From the cell containing the given text, extract its center point as [x, y] coordinate. 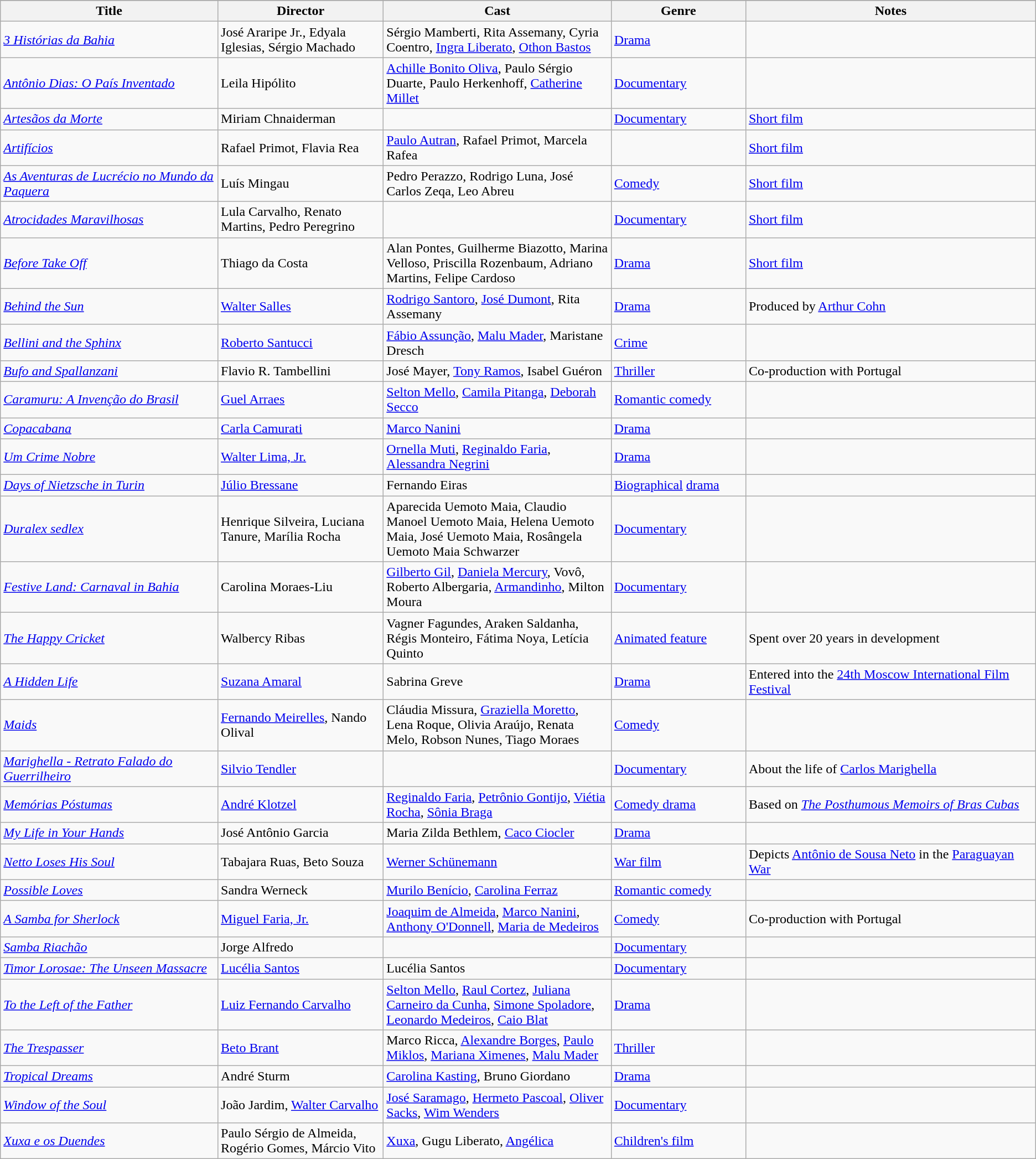
Walter Salles [301, 307]
3 Histórias da Bahia [110, 40]
Júlio Bressane [301, 485]
Silvio Tendler [301, 768]
Behind the Sun [110, 307]
Timor Lorosae: The Unseen Massacre [110, 968]
Biographical drama [678, 485]
Fábio Assunção, Malu Mader, Maristane Dresch [497, 342]
Tabajara Ruas, Beto Souza [301, 861]
Reginaldo Faria, Petrônio Gontijo, Viétia Rocha, Sônia Braga [497, 805]
Werner Schünemann [497, 861]
Carolina Moraes-Liu [301, 587]
Thiago da Costa [301, 263]
A Samba for Sherlock [110, 919]
Selton Mello, Camila Pitanga, Deborah Secco [497, 400]
As Aventuras de Lucrécio no Mundo da Paquera [110, 184]
Maids [110, 725]
Entered into the 24th Moscow International Film Festival [890, 682]
Paulo Sérgio de Almeida, Rogério Gomes, Márcio Vito [301, 1141]
Animated feature [678, 638]
Memórias Póstumas [110, 805]
Director [301, 11]
Copacabana [110, 428]
José Mayer, Tony Ramos, Isabel Guéron [497, 371]
Title [110, 11]
Rafael Primot, Flavia Rea [301, 147]
To the Left of the Father [110, 1004]
Flavio R. Tambellini [301, 371]
Marco Nanini [497, 428]
Samba Riachão [110, 947]
Depicts Antônio de Sousa Neto in the Paraguayan War [890, 861]
Guel Arraes [301, 400]
José Saramago, Hermeto Pascoal, Oliver Sacks, Wim Wenders [497, 1105]
Bufo and Spallanzani [110, 371]
Miriam Chnaiderman [301, 119]
Aparecida Uemoto Maia, Claudio Manoel Uemoto Maia, Helena Uemoto Maia, José Uemoto Maia, Rosângela Uemoto Maia Schwarzer [497, 529]
Atrocidades Maravilhosas [110, 219]
Suzana Amaral [301, 682]
Lula Carvalho, Renato Martins, Pedro Peregrino [301, 219]
The Trespasser [110, 1048]
Achille Bonito Oliva, Paulo Sérgio Duarte, Paulo Herkenhoff, Catherine Millet [497, 83]
Children's film [678, 1141]
Walbercy Ribas [301, 638]
Genre [678, 11]
Carolina Kasting, Bruno Giordano [497, 1077]
Roberto Santucci [301, 342]
João Jardim, Walter Carvalho [301, 1105]
Possible Loves [110, 890]
Artesãos da Morte [110, 119]
Leila Hipólito [301, 83]
Maria Zilda Bethlem, Caco Ciocler [497, 833]
Luís Mingau [301, 184]
André Sturm [301, 1077]
Pedro Perazzo, Rodrigo Luna, José Carlos Zeqa, Leo Abreu [497, 184]
Um Crime Nobre [110, 457]
Sabrina Greve [497, 682]
Artifícios [110, 147]
Before Take Off [110, 263]
Tropical Dreams [110, 1077]
Cast [497, 11]
A Hidden Life [110, 682]
Paulo Autran, Rafael Primot, Marcela Rafea [497, 147]
Comedy drama [678, 805]
Marco Ricca, Alexandre Borges, Paulo Miklos, Mariana Ximenes, Malu Mader [497, 1048]
Sandra Werneck [301, 890]
Fernando Eiras [497, 485]
Miguel Faria, Jr. [301, 919]
Fernando Meirelles, Nando Olival [301, 725]
José Araripe Jr., Edyala Iglesias, Sérgio Machado [301, 40]
War film [678, 861]
Xuxa, Gugu Liberato, Angélica [497, 1141]
Carla Camurati [301, 428]
The Happy Cricket [110, 638]
Alan Pontes, Guilherme Biazotto, Marina Velloso, Priscilla Rozenbaum, Adriano Martins, Felipe Cardoso [497, 263]
About the life of Carlos Marighella [890, 768]
Vagner Fagundes, Araken Saldanha, Régis Monteiro, Fátima Noya, Letícia Quinto [497, 638]
Beto Brant [301, 1048]
Sérgio Mamberti, Rita Assemany, Cyria Coentro, Ingra Liberato, Othon Bastos [497, 40]
Bellini and the Sphinx [110, 342]
Spent over 20 years in development [890, 638]
Netto Loses His Soul [110, 861]
Produced by Arthur Cohn [890, 307]
Marighella - Retrato Falado do Guerrilheiro [110, 768]
Caramuru: A Invenção do Brasil [110, 400]
Duralex sedlex [110, 529]
Crime [678, 342]
Henrique Silveira, Luciana Tanure, Marília Rocha [301, 529]
José Antônio Garcia [301, 833]
Selton Mello, Raul Cortez, Juliana Carneiro da Cunha, Simone Spoladore, Leonardo Medeiros, Caio Blat [497, 1004]
Antônio Dias: O País Inventado [110, 83]
Xuxa e os Duendes [110, 1141]
Joaquim de Almeida, Marco Nanini, Anthony O'Donnell, Maria de Medeiros [497, 919]
Murilo Benício, Carolina Ferraz [497, 890]
Based on The Posthumous Memoirs of Bras Cubas [890, 805]
Ornella Muti, Reginaldo Faria, Alessandra Negrini [497, 457]
Rodrigo Santoro, José Dumont, Rita Assemany [497, 307]
My Life in Your Hands [110, 833]
Cláudia Missura, Graziella Moretto, Lena Roque, Olivia Araújo, Renata Melo, Robson Nunes, Tiago Moraes [497, 725]
Days of Nietzsche in Turin [110, 485]
Gilberto Gil, Daniela Mercury, Vovô, Roberto Albergaria, Armandinho, Milton Moura [497, 587]
Window of the Soul [110, 1105]
Luiz Fernando Carvalho [301, 1004]
André Klotzel [301, 805]
Walter Lima, Jr. [301, 457]
Festive Land: Carnaval in Bahia [110, 587]
Notes [890, 11]
Jorge Alfredo [301, 947]
